Pinpoint the cell where the given text exists, returning its (x, y) midpoint coordinate. 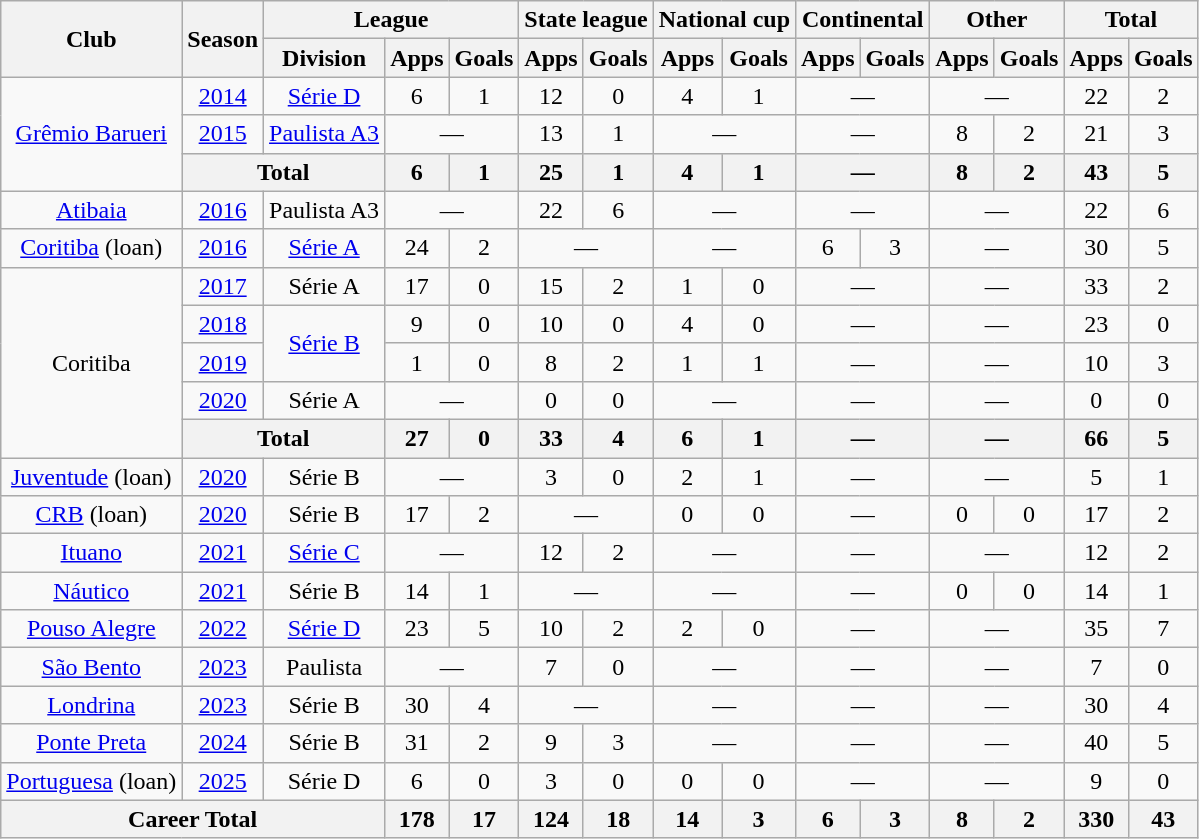
2014 (223, 96)
24 (417, 248)
21 (1096, 134)
Paulista (324, 667)
Portuguesa (loan) (92, 781)
Career Total (193, 819)
CRB (loan) (92, 515)
13 (551, 134)
Londrina (92, 705)
27 (417, 438)
Other (997, 20)
Pouso Alegre (92, 629)
2024 (223, 743)
2018 (223, 324)
Grêmio Barueri (92, 134)
Ponte Preta (92, 743)
Série C (324, 553)
178 (417, 819)
25 (551, 172)
124 (551, 819)
40 (1096, 743)
Ituano (92, 553)
15 (551, 286)
2022 (223, 629)
Season (223, 39)
Continental (863, 20)
2025 (223, 781)
State league (586, 20)
2015 (223, 134)
São Bento (92, 667)
National cup (724, 20)
Coritiba (loan) (92, 248)
31 (417, 743)
66 (1096, 438)
18 (618, 819)
Coritiba (92, 362)
2017 (223, 286)
35 (1096, 629)
Division (324, 58)
Náutico (92, 591)
League (392, 20)
Atibaia (92, 210)
Juventude (loan) (92, 477)
330 (1096, 819)
2019 (223, 362)
Club (92, 39)
